Locate the cell with the specified text and output its (x, y) center coordinate. 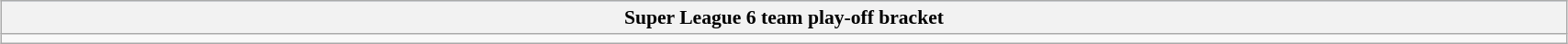
Super League 6 team play-off bracket (784, 17)
